For the text-containing cell, return its midpoint in [x, y] coordinate format. 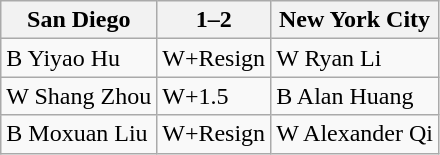
W Ryan Li [355, 58]
W+1.5 [214, 96]
B Alan Huang [355, 96]
San Diego [79, 20]
New York City [355, 20]
W Shang Zhou [79, 96]
B Moxuan Liu [79, 134]
W Alexander Qi [355, 134]
1–2 [214, 20]
B Yiyao Hu [79, 58]
